Return [x, y] of the center of cell containing provided text 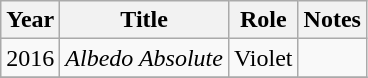
Role [263, 20]
Notes [332, 20]
Title [144, 20]
Year [30, 20]
2016 [30, 58]
Albedo Absolute [144, 58]
Violet [263, 58]
